Determine the [X, Y] coordinate at the center of the cell enclosing the given text.  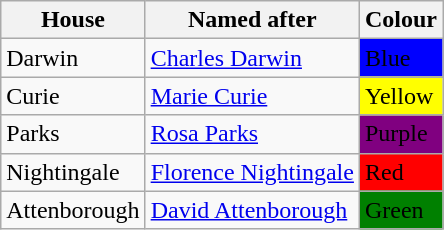
Darwin [73, 58]
Attenborough [73, 210]
Curie [73, 96]
Purple [400, 134]
Green [400, 210]
House [73, 20]
Yellow [400, 96]
Blue [400, 58]
Florence Nightingale [252, 172]
Nightingale [73, 172]
Rosa Parks [252, 134]
Named after [252, 20]
Red [400, 172]
Charles Darwin [252, 58]
Marie Curie [252, 96]
David Attenborough [252, 210]
Parks [73, 134]
Colour [400, 20]
